Scan for the cell matching the given text and deliver its [X, Y] coordinate at center. 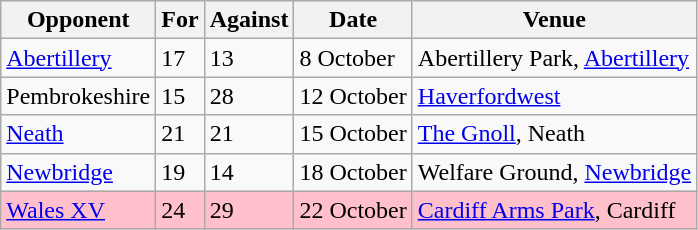
14 [249, 172]
Welfare Ground, Newbridge [554, 172]
Venue [554, 20]
15 [180, 96]
Abertillery Park, Abertillery [554, 58]
28 [249, 96]
18 October [353, 172]
19 [180, 172]
Abertillery [78, 58]
Wales XV [78, 210]
8 October [353, 58]
Haverfordwest [554, 96]
Newbridge [78, 172]
12 October [353, 96]
The Gnoll, Neath [554, 134]
Pembrokeshire [78, 96]
29 [249, 210]
24 [180, 210]
Neath [78, 134]
13 [249, 58]
15 October [353, 134]
Date [353, 20]
22 October [353, 210]
Against [249, 20]
Opponent [78, 20]
17 [180, 58]
Cardiff Arms Park, Cardiff [554, 210]
For [180, 20]
